Capture the cell that displays the provided text and extract its [X, Y] central coordinate. 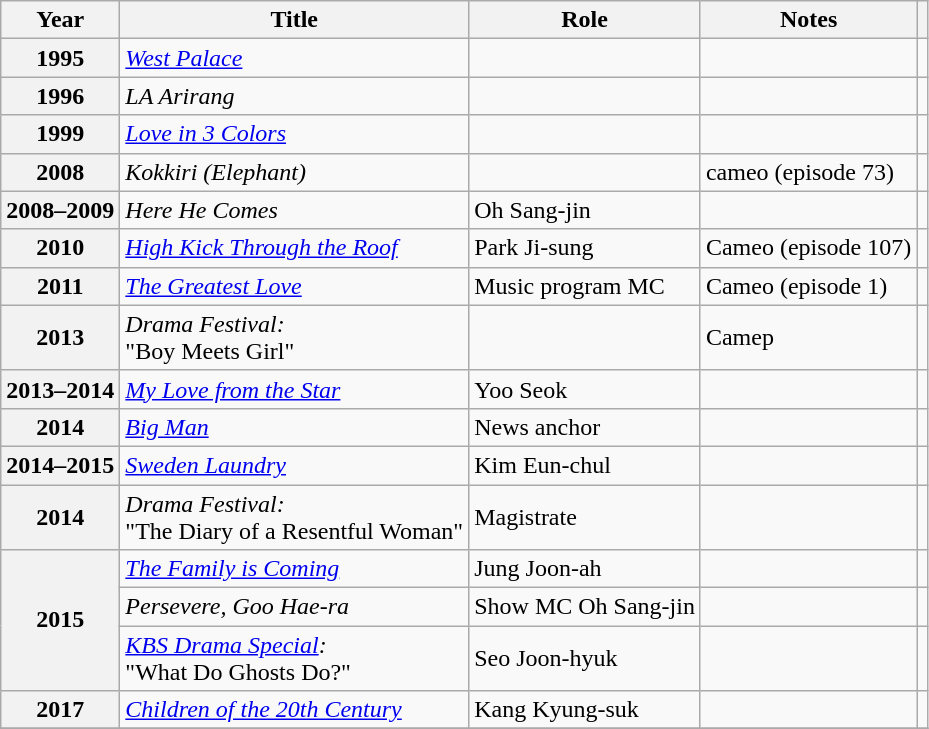
Cameo (episode 107) [808, 248]
Seo Joon-hyuk [585, 658]
Show MC Oh Sang-jin [585, 607]
Music program MC [585, 286]
The Greatest Love [294, 286]
2010 [60, 248]
My Love from the Star [294, 389]
Big Man [294, 427]
Persevere, Goo Hae-ra [294, 607]
News anchor [585, 427]
Title [294, 20]
Kang Kyung-suk [585, 710]
Kokkiri (Elephant) [294, 172]
Cameo (episode 1) [808, 286]
cameo (episode 73) [808, 172]
Kim Eun-chul [585, 465]
2014–2015 [60, 465]
Park Ji-sung [585, 248]
2015 [60, 620]
Camep [808, 338]
Oh Sang-jin [585, 210]
LA Arirang [294, 96]
Children of the 20th Century [294, 710]
Here He Comes [294, 210]
Jung Joon-ah [585, 569]
High Kick Through the Roof [294, 248]
1995 [60, 58]
KBS Drama Special:"What Do Ghosts Do?" [294, 658]
2011 [60, 286]
Drama Festival:"The Diary of a Resentful Woman" [294, 516]
Notes [808, 20]
2013 [60, 338]
Love in 3 Colors [294, 134]
Magistrate [585, 516]
2013–2014 [60, 389]
Sweden Laundry [294, 465]
The Family is Coming [294, 569]
Year [60, 20]
Yoo Seok [585, 389]
1999 [60, 134]
2008–2009 [60, 210]
Drama Festival:"Boy Meets Girl" [294, 338]
2008 [60, 172]
Role [585, 20]
2017 [60, 710]
1996 [60, 96]
West Palace [294, 58]
